Pinpoint the cell where the given text exists, returning its (X, Y) midpoint coordinate. 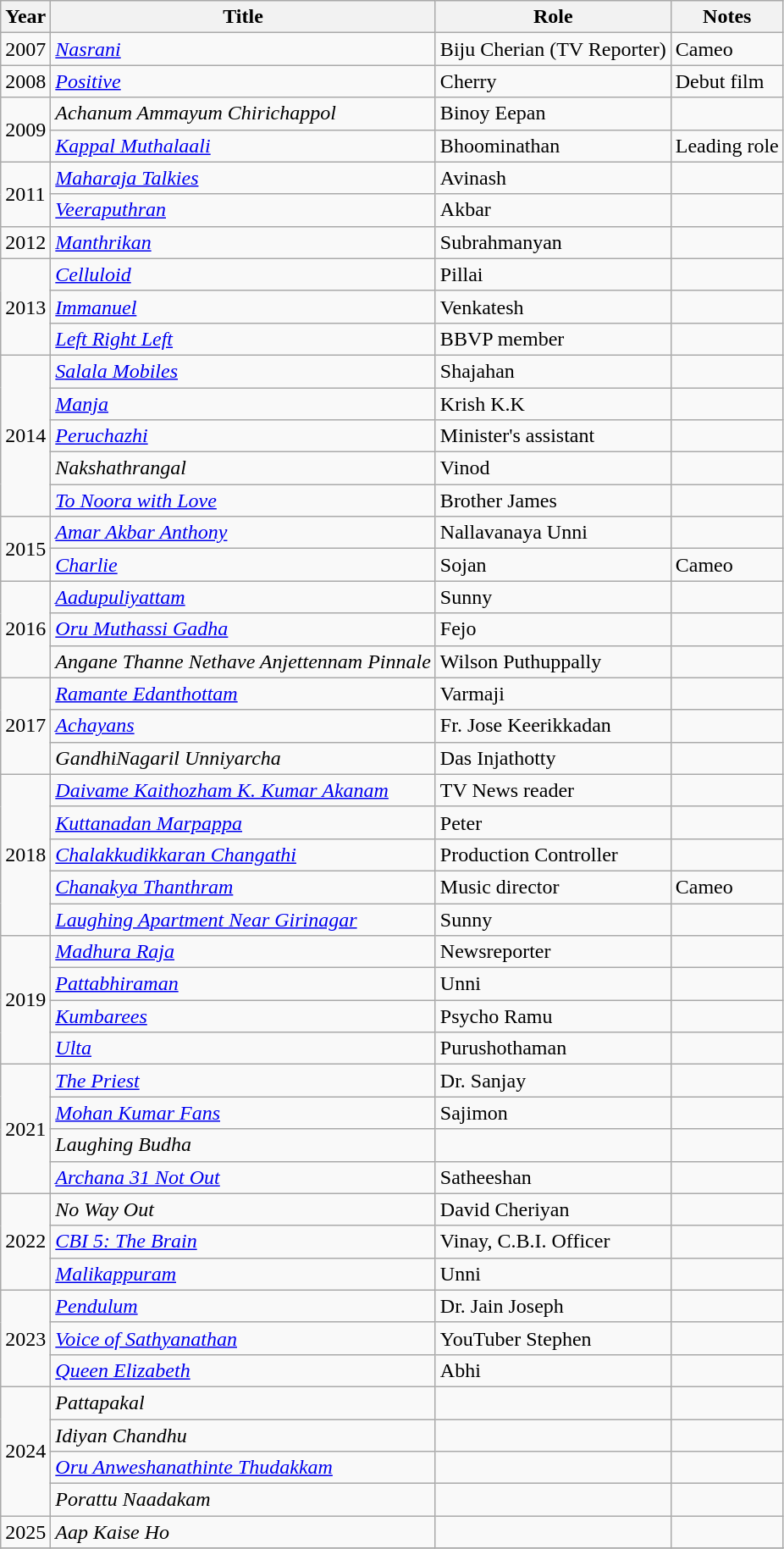
Purushothaman (553, 1048)
2016 (25, 629)
Psycho Ramu (553, 1016)
Dr. Sanjay (553, 1081)
Abhi (553, 1370)
BBVP member (553, 339)
Sajimon (553, 1113)
Kuttanadan Marpappa (244, 822)
Nallavanaya Unni (553, 533)
2014 (25, 435)
Oru Anweshanathinte Thudakkam (244, 1468)
Achayans (244, 726)
2012 (25, 242)
Fejo (553, 629)
Left Right Left (244, 339)
Venkatesh (553, 307)
Laughing Budha (244, 1145)
Peter (553, 822)
Satheeshan (553, 1177)
Debut film (726, 81)
Archana 31 Not Out (244, 1177)
To Noora with Love (244, 501)
2024 (25, 1451)
Bhoominathan (553, 146)
Mohan Kumar Fans (244, 1113)
Sojan (553, 565)
Ulta (244, 1048)
Wilson Puthuppally (553, 661)
Cherry (553, 81)
Minister's assistant (553, 436)
Krish K.K (553, 404)
Pattabhiraman (244, 984)
2022 (25, 1242)
Pillai (553, 274)
Ramante Edanthottam (244, 694)
Title (244, 17)
Oru Muthassi Gadha (244, 629)
Immanuel (244, 307)
Vinod (553, 468)
Chanakya Thanthram (244, 887)
2018 (25, 855)
Nakshathrangal (244, 468)
Kumbarees (244, 1016)
Charlie (244, 565)
The Priest (244, 1081)
Daivame Kaithozham K. Kumar Akanam (244, 790)
Avinash (553, 178)
Das Injathotty (553, 758)
Dr. Jain Joseph (553, 1306)
2025 (25, 1532)
Varmaji (553, 694)
Peruchazhi (244, 436)
Veeraputhran (244, 210)
Malikappuram (244, 1274)
YouTuber Stephen (553, 1338)
Aap Kaise Ho (244, 1532)
Pendulum (244, 1306)
2023 (25, 1338)
2013 (25, 307)
2009 (25, 130)
GandhiNagaril Unniyarcha (244, 758)
TV News reader (553, 790)
Maharaja Talkies (244, 178)
Production Controller (553, 855)
CBI 5: The Brain (244, 1242)
Subrahmanyan (553, 242)
Shajahan (553, 371)
David Cheriyan (553, 1209)
Music director (553, 887)
2015 (25, 549)
Nasrani (244, 49)
Fr. Jose Keerikkadan (553, 726)
Porattu Naadakam (244, 1500)
Newsreporter (553, 952)
Manja (244, 404)
Positive (244, 81)
Queen Elizabeth (244, 1370)
Brother James (553, 501)
Biju Cherian (TV Reporter) (553, 49)
Idiyan Chandhu (244, 1436)
Laughing Apartment Near Girinagar (244, 919)
2007 (25, 49)
Madhura Raja (244, 952)
2019 (25, 1000)
Vinay, C.B.I. Officer (553, 1242)
2017 (25, 726)
Achanum Ammayum Chirichappol (244, 113)
Notes (726, 17)
No Way Out (244, 1209)
Celluloid (244, 274)
2011 (25, 194)
Chalakkudikkaran Changathi (244, 855)
Salala Mobiles (244, 371)
Binoy Eepan (553, 113)
Pattapakal (244, 1402)
Akbar (553, 210)
Voice of Sathyanathan (244, 1338)
Kappal Muthalaali (244, 146)
Year (25, 17)
Amar Akbar Anthony (244, 533)
2008 (25, 81)
Angane Thanne Nethave Anjettennam Pinnale (244, 661)
Aadupuliyattam (244, 597)
Role (553, 17)
2021 (25, 1129)
Leading role (726, 146)
Manthrikan (244, 242)
